Locate the cell with the specified text and output its [X, Y] center coordinate. 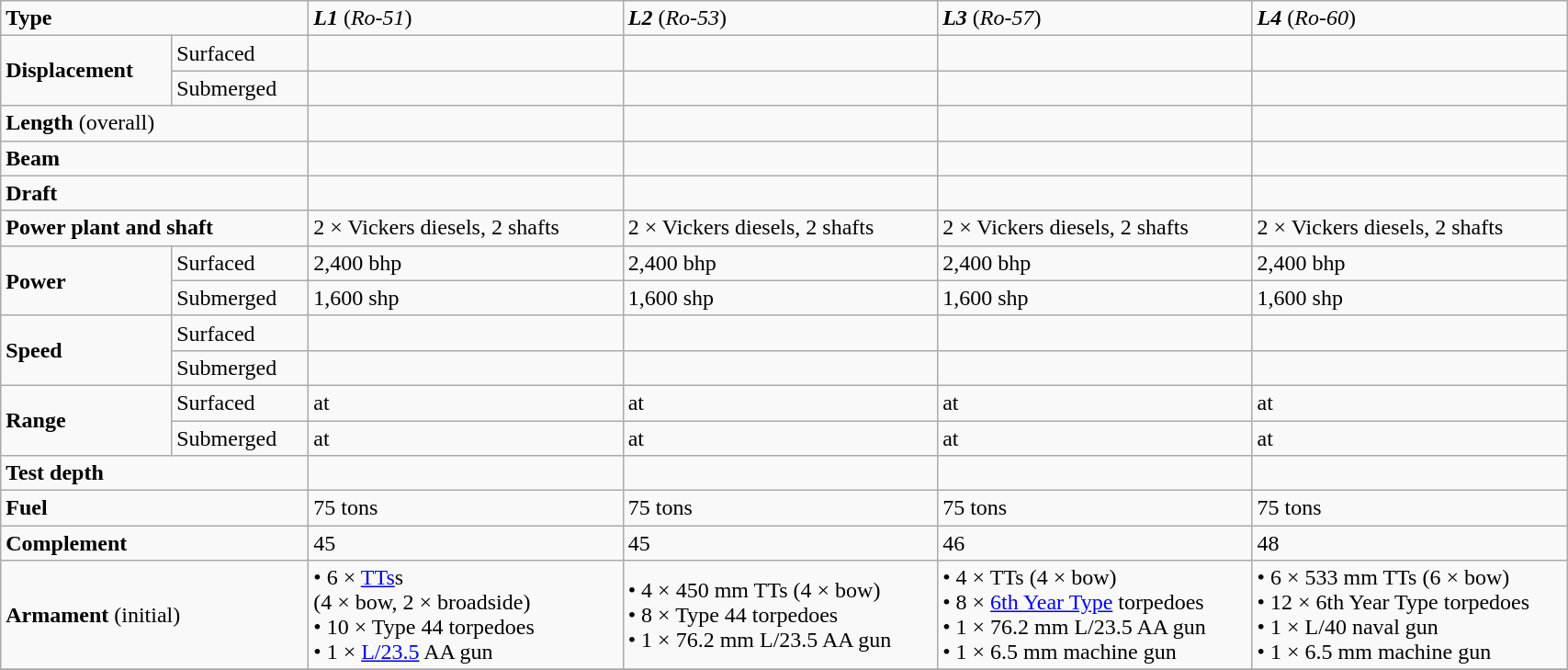
• 4 × TTs (4 × bow)• 8 × 6th Year Type torpedoes• 1 × 76.2 mm L/23.5 AA gun• 1 × 6.5 mm machine gun [1095, 616]
L4 (Ro-60) [1409, 18]
Complement [154, 543]
Draft [154, 193]
Power plant and shaft [154, 228]
L1 (Ro-51) [466, 18]
Power [86, 280]
Speed [86, 350]
Displacement [86, 71]
Test depth [154, 473]
Armament (initial) [154, 616]
48 [1409, 543]
Range [86, 420]
Length (overall) [154, 123]
46 [1095, 543]
L3 (Ro-57) [1095, 18]
• 4 × 450 mm TTs (4 × bow)• 8 × Type 44 torpedoes• 1 × 76.2 mm L/23.5 AA gun [780, 616]
• 6 × TTss(4 × bow, 2 × broadside)• 10 × Type 44 torpedoes• 1 × L/23.5 AA gun [466, 616]
Fuel [154, 508]
L2 (Ro-53) [780, 18]
Type [154, 18]
Beam [154, 158]
• 6 × 533 mm TTs (6 × bow)• 12 × 6th Year Type torpedoes• 1 × L/40 naval gun• 1 × 6.5 mm machine gun [1409, 616]
